Scan for the cell matching the given text and deliver its [x, y] coordinate at center. 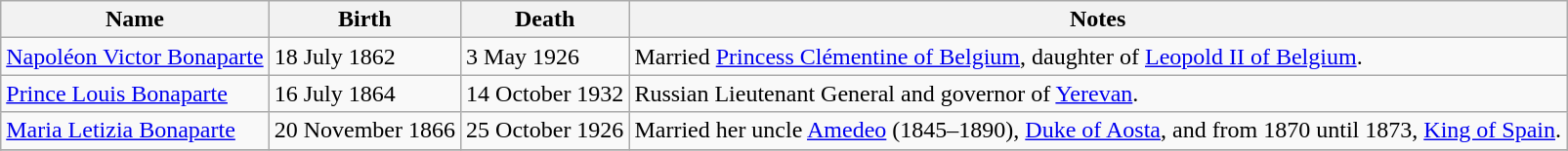
Married Princess Clémentine of Belgium, daughter of Leopold II of Belgium. [1098, 57]
Notes [1098, 19]
Maria Letizia Bonaparte [135, 131]
20 November 1866 [364, 131]
Name [135, 19]
18 July 1862 [364, 57]
Napoléon Victor Bonaparte [135, 57]
Prince Louis Bonaparte [135, 94]
14 October 1932 [545, 94]
Russian Lieutenant General and governor of Yerevan. [1098, 94]
3 May 1926 [545, 57]
25 October 1926 [545, 131]
Birth [364, 19]
Death [545, 19]
16 July 1864 [364, 94]
Married her uncle Amedeo (1845–1890), Duke of Aosta, and from 1870 until 1873, King of Spain. [1098, 131]
